Find where the given text appears and provide that cell's center as (X, Y) coordinate. 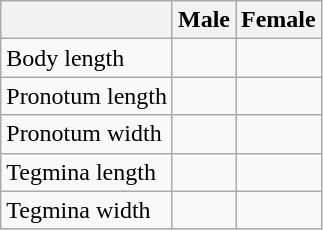
Pronotum width (87, 134)
Body length (87, 58)
Female (279, 20)
Male (204, 20)
Pronotum length (87, 96)
Tegmina length (87, 172)
Tegmina width (87, 210)
